Determine the (x, y) coordinate at the center of the cell enclosing the given text.  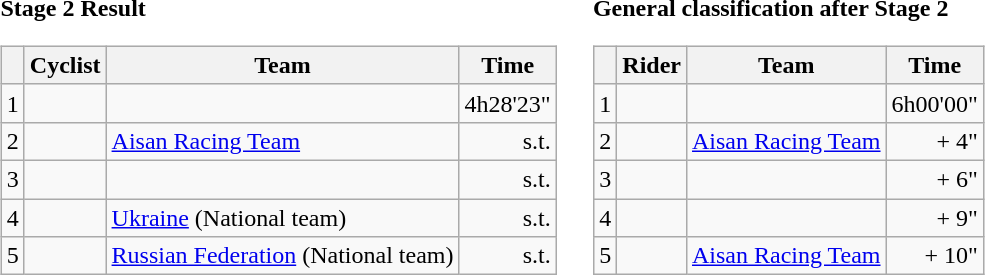
+ 6" (934, 179)
4h28'23" (508, 103)
+ 4" (934, 141)
Rider (652, 65)
Cyclist (65, 65)
Ukraine (National team) (282, 217)
+ 9" (934, 217)
+ 10" (934, 256)
Russian Federation (National team) (282, 256)
6h00'00" (934, 103)
